For the text-containing cell, return its midpoint in (X, Y) coordinate format. 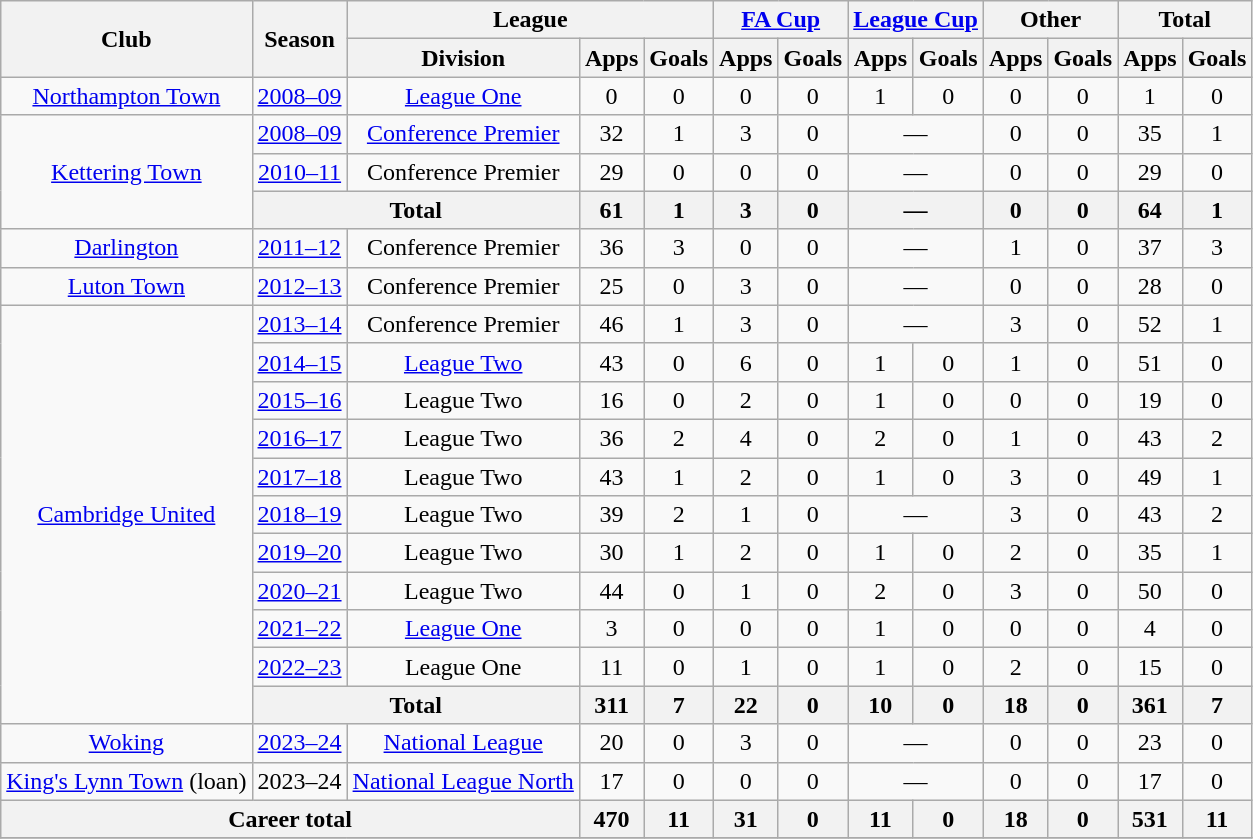
44 (611, 591)
50 (1150, 591)
FA Cup (781, 20)
Kettering Town (126, 172)
Other (1050, 20)
Club (126, 39)
31 (746, 819)
2021–22 (300, 629)
361 (1150, 705)
470 (611, 819)
Northampton Town (126, 96)
Darlington (126, 248)
2019–20 (300, 553)
30 (611, 553)
64 (1150, 210)
32 (611, 134)
2013–14 (300, 324)
2014–15 (300, 362)
6 (746, 362)
37 (1150, 248)
Division (463, 58)
23 (1150, 743)
Woking (126, 743)
League Cup (916, 20)
Cambridge United (126, 514)
2017–18 (300, 477)
16 (611, 400)
King's Lynn Town (loan) (126, 781)
311 (611, 705)
2020–21 (300, 591)
51 (1150, 362)
19 (1150, 400)
39 (611, 515)
46 (611, 324)
2012–13 (300, 286)
22 (746, 705)
15 (1150, 667)
531 (1150, 819)
Luton Town (126, 286)
2010–11 (300, 172)
National League North (463, 781)
National League (463, 743)
2011–12 (300, 248)
10 (880, 705)
2018–19 (300, 515)
Season (300, 39)
League (530, 20)
52 (1150, 324)
28 (1150, 286)
20 (611, 743)
Career total (290, 819)
49 (1150, 477)
2016–17 (300, 438)
2022–23 (300, 667)
61 (611, 210)
2015–16 (300, 400)
25 (611, 286)
